Locate the cell with the specified text and output its [X, Y] center coordinate. 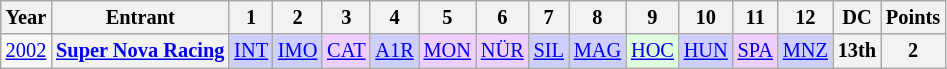
6 [502, 17]
10 [706, 17]
SPA [756, 51]
MAG [598, 51]
IMO [298, 51]
A1R [394, 51]
3 [346, 17]
4 [394, 17]
8 [598, 17]
5 [448, 17]
HUN [706, 51]
7 [549, 17]
Points [913, 17]
INT [251, 51]
2002 [26, 51]
MON [448, 51]
NÜR [502, 51]
Year [26, 17]
HOC [652, 51]
11 [756, 17]
MNZ [806, 51]
CAT [346, 51]
DC [857, 17]
1 [251, 17]
Entrant [140, 17]
9 [652, 17]
13th [857, 51]
Super Nova Racing [140, 51]
12 [806, 17]
SIL [549, 51]
